Extract the (X, Y) coordinate from the center of the cell holding the provided text.  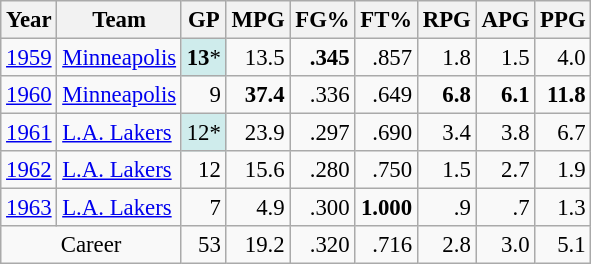
3.8 (506, 133)
13.5 (258, 58)
PPG (563, 20)
1.9 (563, 170)
13* (204, 58)
9 (204, 95)
1963 (29, 208)
Team (119, 20)
.750 (386, 170)
2.8 (446, 245)
15.6 (258, 170)
3.4 (446, 133)
.300 (322, 208)
Career (92, 245)
5.1 (563, 245)
2.7 (506, 170)
37.4 (258, 95)
.9 (446, 208)
.320 (322, 245)
1.8 (446, 58)
.297 (322, 133)
12* (204, 133)
23.9 (258, 133)
4.9 (258, 208)
53 (204, 245)
1962 (29, 170)
6.1 (506, 95)
7 (204, 208)
GP (204, 20)
RPG (446, 20)
1959 (29, 58)
6.8 (446, 95)
.716 (386, 245)
19.2 (258, 245)
1961 (29, 133)
.345 (322, 58)
.7 (506, 208)
6.7 (563, 133)
4.0 (563, 58)
1.3 (563, 208)
3.0 (506, 245)
APG (506, 20)
.649 (386, 95)
11.8 (563, 95)
FG% (322, 20)
.690 (386, 133)
12 (204, 170)
MPG (258, 20)
.336 (322, 95)
Year (29, 20)
1960 (29, 95)
.857 (386, 58)
FT% (386, 20)
.280 (322, 170)
1.000 (386, 208)
